Output the [X, Y] coordinate of the center of the cell containing the given text.  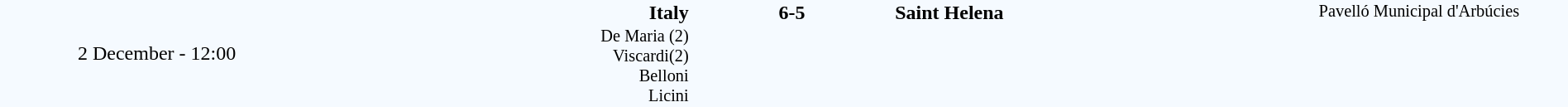
2 December - 12:00 [157, 53]
6-5 [791, 12]
De Maria (2)Viscardi(2)BelloniLicini [501, 66]
Saint Helena [1082, 12]
Italy [501, 12]
Pavelló Municipal d'Arbúcies [1419, 53]
